Pinpoint the cell where the given text exists, returning its [x, y] midpoint coordinate. 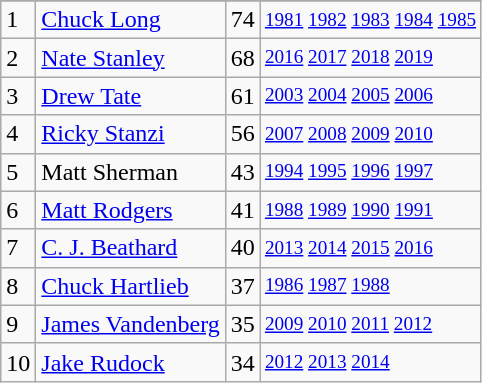
Chuck Hartlieb [130, 286]
2012 2013 2014 [370, 362]
74 [242, 20]
8 [18, 286]
1994 1995 1996 1997 [370, 172]
1 [18, 20]
2 [18, 58]
Drew Tate [130, 96]
9 [18, 324]
3 [18, 96]
37 [242, 286]
4 [18, 134]
Jake Rudock [130, 362]
2003 2004 2005 2006 [370, 96]
61 [242, 96]
2016 2017 2018 2019 [370, 58]
1981 1982 1983 1984 1985 [370, 20]
Matt Sherman [130, 172]
1986 1987 1988 [370, 286]
James Vandenberg [130, 324]
10 [18, 362]
Chuck Long [130, 20]
56 [242, 134]
41 [242, 210]
Nate Stanley [130, 58]
34 [242, 362]
43 [242, 172]
Matt Rodgers [130, 210]
5 [18, 172]
35 [242, 324]
C. J. Beathard [130, 248]
7 [18, 248]
68 [242, 58]
6 [18, 210]
2007 2008 2009 2010 [370, 134]
1988 1989 1990 1991 [370, 210]
40 [242, 248]
Ricky Stanzi [130, 134]
2009 2010 2011 2012 [370, 324]
2013 2014 2015 2016 [370, 248]
